Provide the (x, y) coordinate of the cell's center where the given text is located.  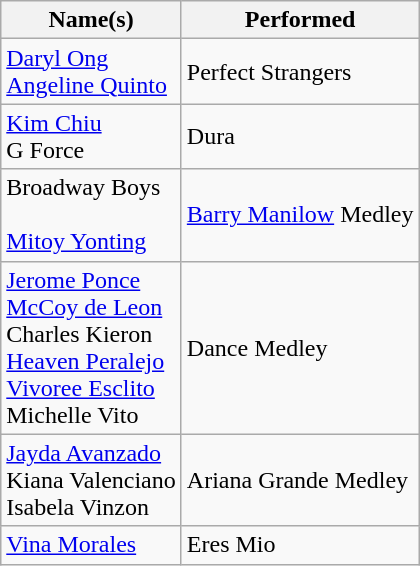
Jerome PonceMcCoy de LeonCharles KieronHeaven PeralejoVivoree EsclitoMichelle Vito (92, 348)
Kim ChiuG Force (92, 136)
Eres Mio (300, 545)
Daryl OngAngeline Quinto (92, 72)
Dance Medley (300, 348)
Name(s) (92, 20)
Barry Manilow Medley (300, 215)
Ariana Grande Medley (300, 480)
Dura (300, 136)
Broadway BoysMitoy Yonting (92, 215)
Jayda AvanzadoKiana ValencianoIsabela Vinzon (92, 480)
Performed (300, 20)
Vina Morales (92, 545)
Perfect Strangers (300, 72)
